Locate the cell with the specified text and output its (x, y) center coordinate. 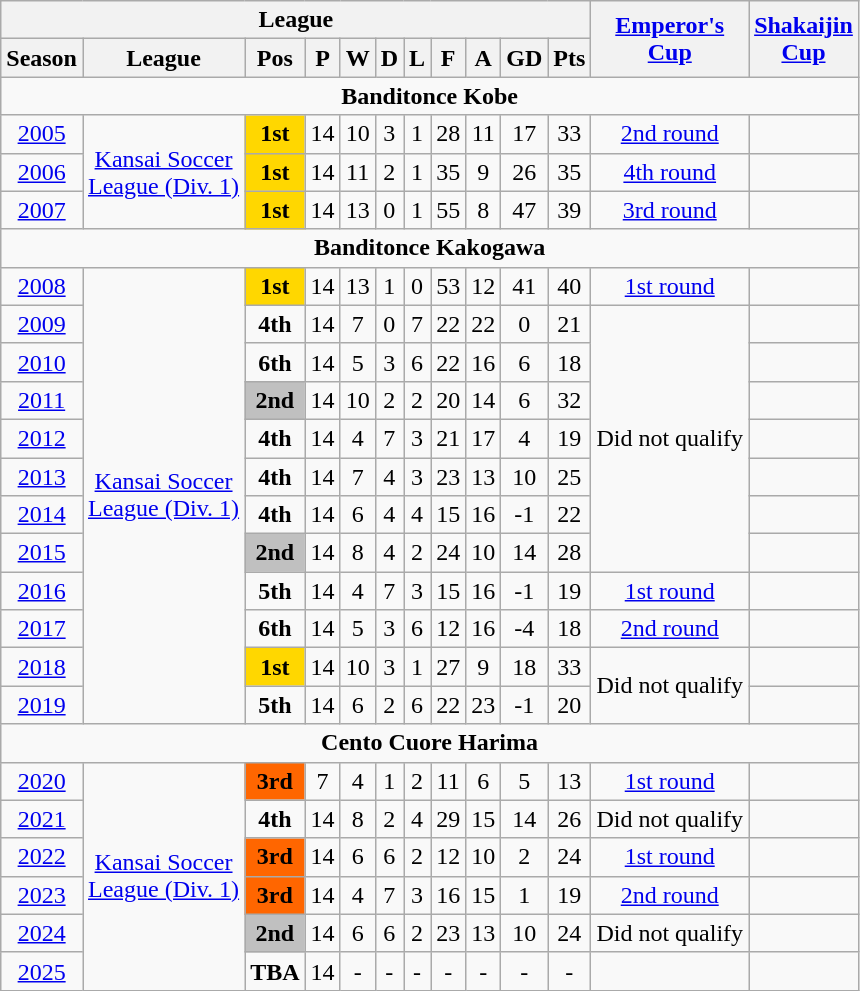
2006 (42, 172)
Banditonce Kakogawa (430, 248)
Emperor'sCup (670, 39)
2023 (42, 895)
3rd round (670, 210)
Season (42, 58)
2016 (42, 591)
40 (570, 286)
F (448, 58)
Pts (570, 58)
2015 (42, 553)
2009 (42, 324)
2010 (42, 362)
2008 (42, 286)
55 (448, 210)
2013 (42, 477)
2021 (42, 819)
2025 (42, 971)
Cento Cuore Harima (430, 743)
4th round (670, 172)
2019 (42, 705)
53 (448, 286)
GD (524, 58)
P (322, 58)
2005 (42, 134)
2011 (42, 400)
A (484, 58)
29 (448, 819)
27 (448, 667)
2020 (42, 781)
Shakaijin Cup (804, 39)
32 (570, 400)
Pos (275, 58)
41 (524, 286)
TBA (275, 971)
47 (524, 210)
2007 (42, 210)
L (418, 58)
2014 (42, 515)
2012 (42, 438)
W (358, 58)
-4 (524, 629)
Banditonce Kobe (430, 96)
2022 (42, 857)
2017 (42, 629)
25 (570, 477)
2024 (42, 933)
2018 (42, 667)
39 (570, 210)
D (389, 58)
